Detect which cell encompasses the target text, then output its (x, y) center coordinate. 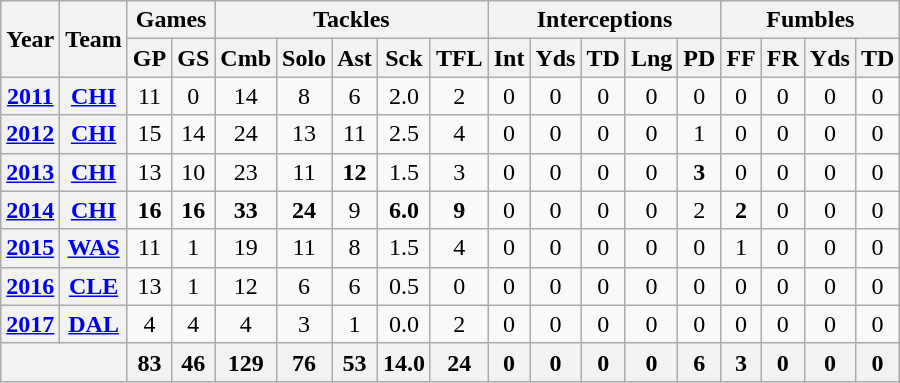
Sck (404, 58)
0.5 (404, 286)
2.5 (404, 134)
19 (246, 248)
2012 (30, 134)
TFL (459, 58)
Int (509, 58)
Cmb (246, 58)
GP (149, 58)
CLE (94, 286)
53 (355, 362)
14.0 (404, 362)
Tackles (352, 20)
2.0 (404, 96)
WAS (94, 248)
FF (741, 58)
2017 (30, 324)
GS (194, 58)
Team (94, 39)
PD (700, 58)
2013 (30, 172)
2014 (30, 210)
Fumbles (810, 20)
Year (30, 39)
10 (194, 172)
Interceptions (604, 20)
Games (170, 20)
Solo (304, 58)
2011 (30, 96)
0.0 (404, 324)
6.0 (404, 210)
FR (782, 58)
83 (149, 362)
DAL (94, 324)
Ast (355, 58)
76 (304, 362)
46 (194, 362)
2015 (30, 248)
Lng (651, 58)
129 (246, 362)
15 (149, 134)
2016 (30, 286)
33 (246, 210)
23 (246, 172)
